Search for the cell housing the specified text and yield its (X, Y) center coordinate. 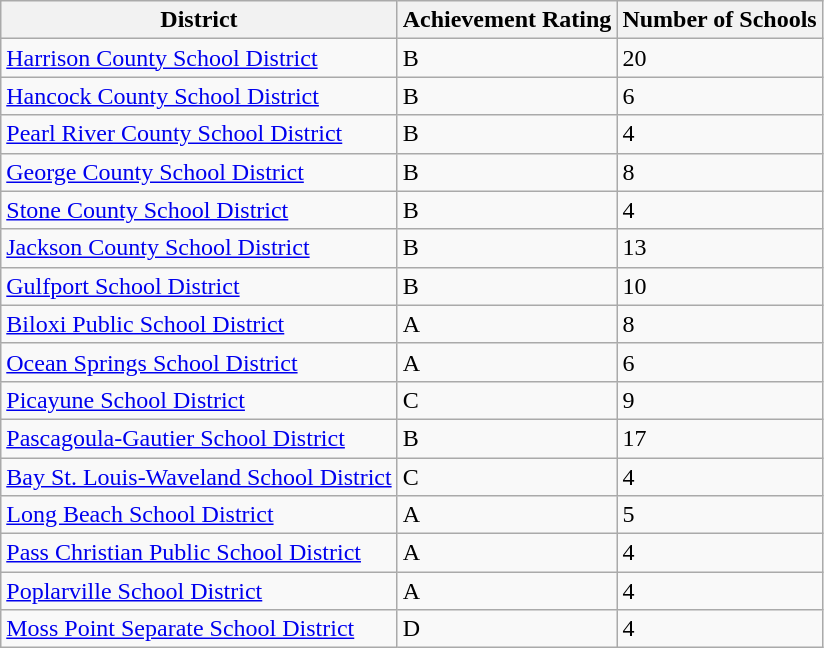
D (507, 629)
17 (720, 438)
Harrison County School District (199, 58)
5 (720, 515)
Biloxi Public School District (199, 324)
Hancock County School District (199, 96)
District (199, 20)
Picayune School District (199, 400)
Achievement Rating (507, 20)
Long Beach School District (199, 515)
Gulfport School District (199, 286)
20 (720, 58)
9 (720, 400)
Pass Christian Public School District (199, 553)
Number of Schools (720, 20)
Bay St. Louis-Waveland School District (199, 477)
Pascagoula-Gautier School District (199, 438)
George County School District (199, 172)
13 (720, 248)
10 (720, 286)
Jackson County School District (199, 248)
Moss Point Separate School District (199, 629)
Poplarville School District (199, 591)
Stone County School District (199, 210)
Pearl River County School District (199, 134)
Ocean Springs School District (199, 362)
